Return [X, Y] of the center of cell containing provided text 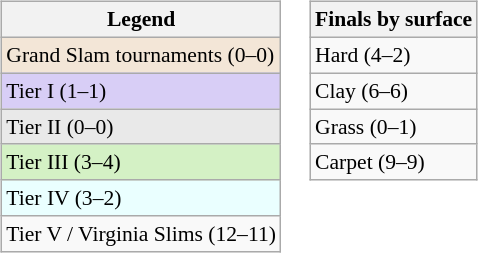
Finals by surface [394, 20]
Tier I (1–1) [141, 91]
Grand Slam tournaments (0–0) [141, 55]
Tier II (0–0) [141, 127]
Grass (0–1) [394, 127]
Clay (6–6) [394, 91]
Carpet (9–9) [394, 162]
Tier III (3–4) [141, 162]
Tier V / Virginia Slims (12–11) [141, 234]
Tier IV (3–2) [141, 198]
Hard (4–2) [394, 55]
Legend [141, 20]
